Return the [X, Y] coordinate for the center point of the cell that contains the specified text.  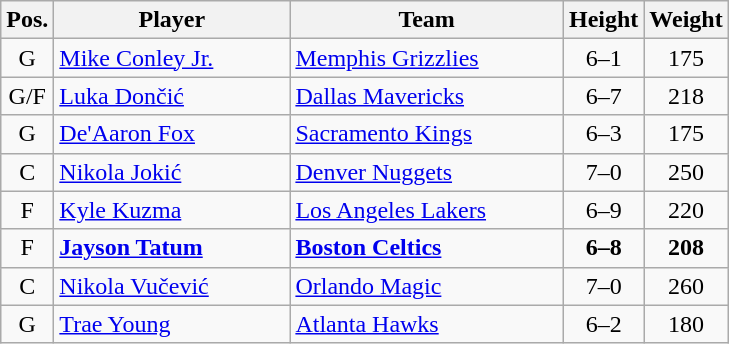
6–8 [603, 248]
6–9 [603, 210]
Height [603, 20]
6–7 [603, 96]
Dallas Mavericks [427, 96]
218 [686, 96]
G/F [28, 96]
De'Aaron Fox [172, 134]
Denver Nuggets [427, 172]
260 [686, 286]
Los Angeles Lakers [427, 210]
250 [686, 172]
Trae Young [172, 324]
Player [172, 20]
Jayson Tatum [172, 248]
Kyle Kuzma [172, 210]
Memphis Grizzlies [427, 58]
Team [427, 20]
Sacramento Kings [427, 134]
Atlanta Hawks [427, 324]
Mike Conley Jr. [172, 58]
Luka Dončić [172, 96]
6–2 [603, 324]
220 [686, 210]
6–1 [603, 58]
Boston Celtics [427, 248]
208 [686, 248]
6–3 [603, 134]
180 [686, 324]
Weight [686, 20]
Orlando Magic [427, 286]
Pos. [28, 20]
Nikola Jokić [172, 172]
Nikola Vučević [172, 286]
